Determine the [X, Y] coordinate at the center of the cell enclosing the given text.  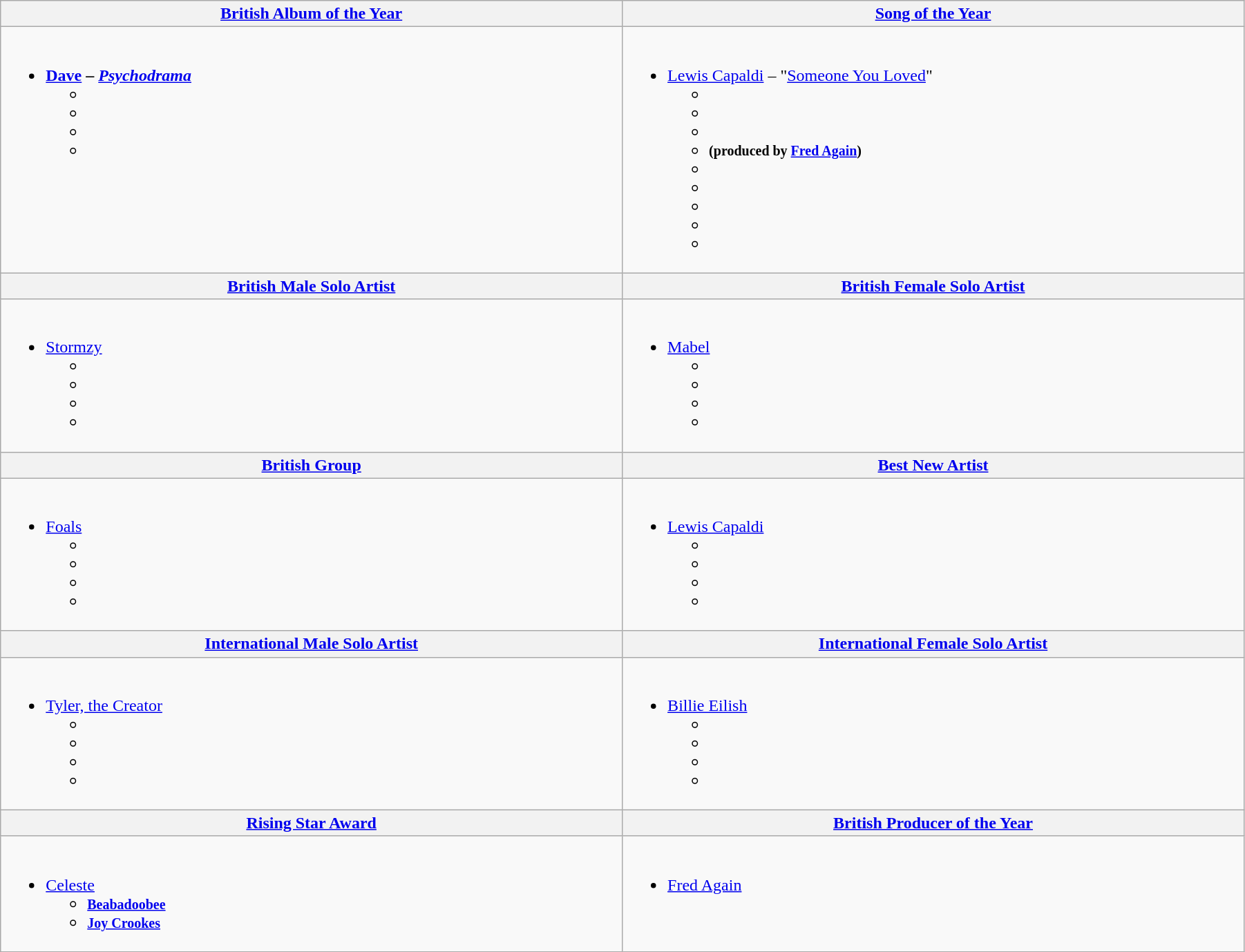
Rising Star Award [312, 823]
International Female Solo Artist [933, 644]
Stormzy [312, 376]
British Female Solo Artist [933, 286]
CelesteBeabadoobeeJoy Crookes [312, 894]
Lewis Capaldi [933, 554]
Best New Artist [933, 465]
Dave – Psychodrama [312, 150]
Foals [312, 554]
British Group [312, 465]
British Album of the Year [312, 14]
Lewis Capaldi – "Someone You Loved" (produced by Fred Again) [933, 150]
Fred Again [933, 894]
British Producer of the Year [933, 823]
Tyler, the Creator [312, 734]
British Male Solo Artist [312, 286]
International Male Solo Artist [312, 644]
Song of the Year [933, 14]
Billie Eilish [933, 734]
Mabel [933, 376]
